Identify which cell holds the provided text, then report its [X, Y] central coordinate. 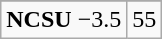
55 [144, 20]
NCSU −3.5 [64, 20]
